Identify which cell holds the provided text, then report its [x, y] central coordinate. 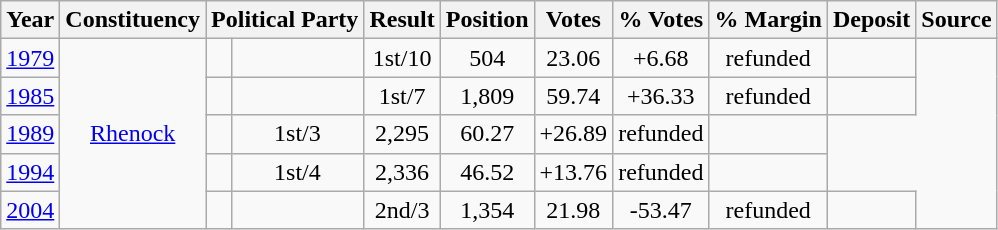
1989 [30, 134]
1st/7 [402, 96]
-53.47 [661, 210]
1979 [30, 58]
Political Party [285, 20]
% Margin [768, 20]
46.52 [487, 172]
2,336 [402, 172]
+6.68 [661, 58]
Rhenock [133, 134]
2nd/3 [402, 210]
Deposit [871, 20]
23.06 [574, 58]
+36.33 [661, 96]
1994 [30, 172]
+26.89 [574, 134]
504 [487, 58]
% Votes [661, 20]
1,809 [487, 96]
Votes [574, 20]
Source [956, 20]
1st/3 [298, 134]
21.98 [574, 210]
Constituency [133, 20]
Position [487, 20]
60.27 [487, 134]
1985 [30, 96]
1st/4 [298, 172]
Year [30, 20]
1,354 [487, 210]
+13.76 [574, 172]
2004 [30, 210]
2,295 [402, 134]
1st/10 [402, 58]
59.74 [574, 96]
Result [402, 20]
